Detect which cell encompasses the target text, then output its (X, Y) center coordinate. 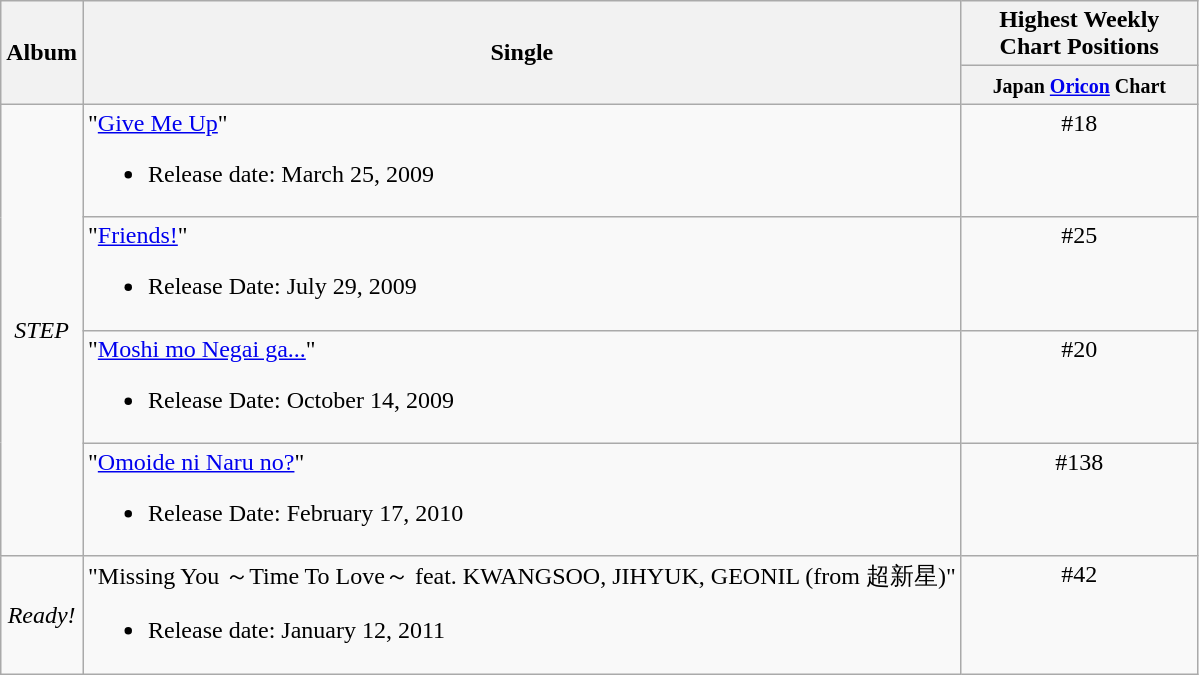
"Omoide ni Naru no?"Release Date: February 17, 2010 (522, 500)
"Give Me Up"Release date: March 25, 2009 (522, 160)
"Friends!"Release Date: July 29, 2009 (522, 274)
Japan Oricon Chart (1079, 85)
#42 (1079, 615)
Album (42, 52)
Ready! (42, 615)
#20 (1079, 386)
STEP (42, 330)
Highest Weekly Chart Positions (1079, 34)
"Missing You ～Time To Love～ feat. KWANGSOO, JIHYUK, GEONIL (from 超新星)"Release date: January 12, 2011 (522, 615)
#25 (1079, 274)
"Moshi mo Negai ga..."Release Date: October 14, 2009 (522, 386)
Single (522, 52)
#138 (1079, 500)
#18 (1079, 160)
